Pinpoint the cell where the given text exists, returning its [x, y] midpoint coordinate. 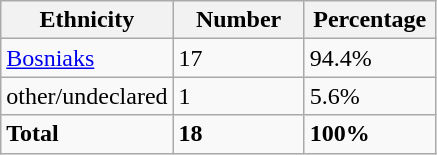
17 [238, 58]
Bosniaks [87, 58]
94.4% [370, 58]
Total [87, 134]
1 [238, 96]
Number [238, 20]
Percentage [370, 20]
other/undeclared [87, 96]
Ethnicity [87, 20]
18 [238, 134]
5.6% [370, 96]
100% [370, 134]
